Search for the cell housing the specified text and yield its [x, y] center coordinate. 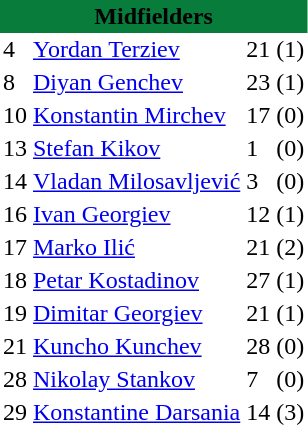
(2) [290, 248]
Yordan Terziev [136, 50]
Stefan Kikov [136, 148]
7 [258, 380]
Midfielders [154, 16]
Dimitar Georgiev [136, 314]
Vladan Milosavljević [136, 182]
8 [15, 82]
19 [15, 314]
1 [258, 148]
16 [15, 214]
18 [15, 280]
10 [15, 116]
Marko Ilić [136, 248]
13 [15, 148]
Kuncho Kunchev [136, 346]
4 [15, 50]
14 [15, 182]
Konstantin Mirchev [136, 116]
12 [258, 214]
3 [258, 182]
27 [258, 280]
Petar Kostadinov [136, 280]
Ivan Georgiev [136, 214]
Nikolay Stankov [136, 380]
23 [258, 82]
Diyan Genchev [136, 82]
